Provide the (X, Y) coordinate of the cell's center where the given text is located.  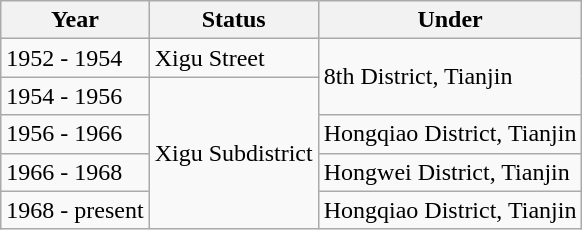
Xigu Street (234, 58)
Hongwei District, Tianjin (450, 172)
Status (234, 20)
1952 - 1954 (75, 58)
1956 - 1966 (75, 134)
1968 - present (75, 210)
8th District, Tianjin (450, 77)
1954 - 1956 (75, 96)
1966 - 1968 (75, 172)
Xigu Subdistrict (234, 153)
Year (75, 20)
Under (450, 20)
